Search for the cell housing the specified text and yield its (X, Y) center coordinate. 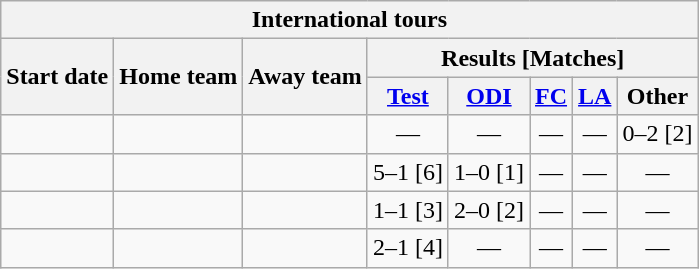
0–2 [2] (658, 134)
5–1 [6] (408, 172)
Away team (306, 77)
Home team (178, 77)
LA (595, 96)
Other (658, 96)
2–0 [2] (488, 210)
Results [Matches] (532, 58)
1–0 [1] (488, 172)
Start date (58, 77)
International tours (350, 20)
ODI (488, 96)
FC (552, 96)
2–1 [4] (408, 248)
1–1 [3] (408, 210)
Test (408, 96)
